Return [x, y] of the center of cell containing provided text 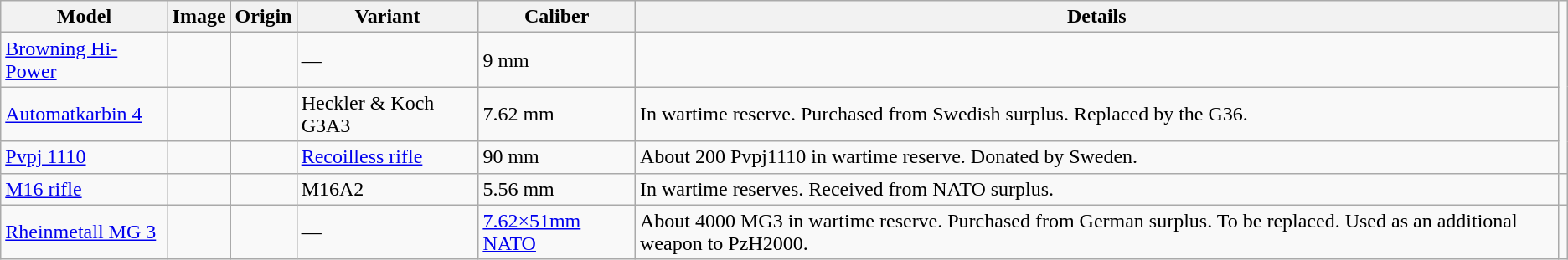
5.56 mm [557, 189]
About 200 Pvpj1110 in wartime reserve. Donated by Sweden. [1096, 157]
7.62 mm [557, 114]
Heckler & Koch G3A3 [387, 114]
M16 rifle [84, 189]
Variant [387, 17]
Model [84, 17]
Recoilless rifle [387, 157]
Image [199, 17]
In wartime reserves. Received from NATO surplus. [1096, 189]
Details [1096, 17]
Rheinmetall MG 3 [84, 232]
M16A2 [387, 189]
7.62×51mm NATO [557, 232]
About 4000 MG3 in wartime reserve. Purchased from German surplus. To be replaced. Used as an additional weapon to PzH2000. [1096, 232]
In wartime reserve. Purchased from Swedish surplus. Replaced by the G36. [1096, 114]
Pvpj 1110 [84, 157]
Browning Hi-Power [84, 60]
9 mm [557, 60]
Caliber [557, 17]
Automatkarbin 4 [84, 114]
Origin [263, 17]
90 mm [557, 157]
